Search for the cell housing the specified text and yield its [x, y] center coordinate. 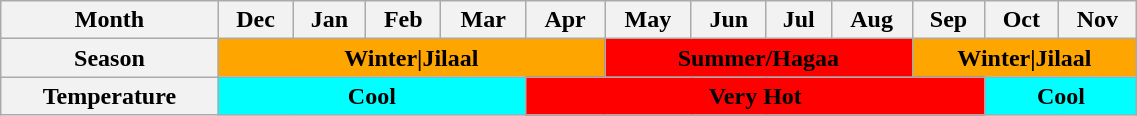
Jul [798, 20]
Temperature [110, 96]
Jan [330, 20]
Feb [404, 20]
Month [110, 20]
Sep [948, 20]
Nov [1098, 20]
Very Hot [756, 96]
Season [110, 58]
Summer/Hagaa [758, 58]
May [648, 20]
Dec [256, 20]
Oct [1022, 20]
Aug [872, 20]
Jun [728, 20]
Mar [484, 20]
Apr [566, 20]
